Return the (x, y) coordinate for the center point of the cell that contains the specified text.  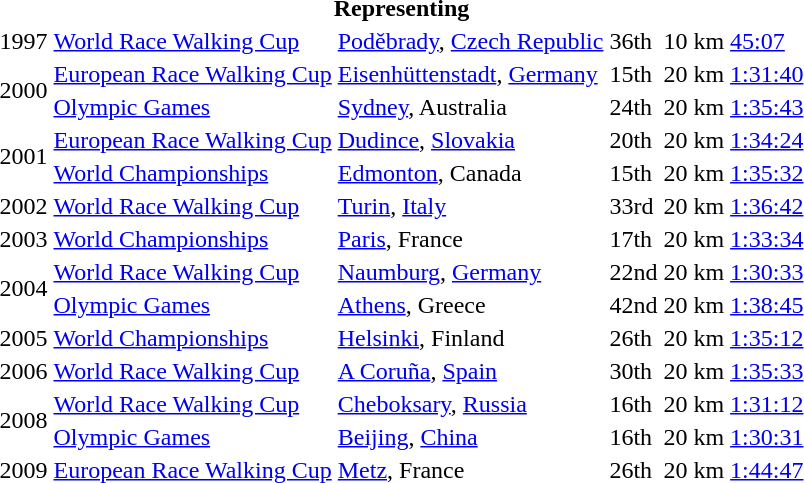
Poděbrady, Czech Republic (470, 41)
24th (634, 107)
Dudince, Slovakia (470, 140)
Helsinki, Finland (470, 338)
42nd (634, 305)
22nd (634, 272)
10 km (694, 41)
Turin, Italy (470, 206)
Athens, Greece (470, 305)
Naumburg, Germany (470, 272)
20th (634, 140)
Paris, France (470, 239)
Sydney, Australia (470, 107)
30th (634, 371)
26th (634, 338)
17th (634, 239)
Beijing, China (470, 437)
Cheboksary, Russia (470, 404)
Edmonton, Canada (470, 173)
Eisenhüttenstadt, Germany (470, 74)
36th (634, 41)
A Coruña, Spain (470, 371)
33rd (634, 206)
